Capture the cell that displays the provided text and extract its [x, y] central coordinate. 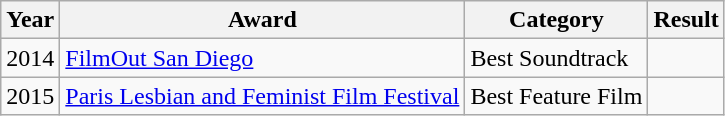
Result [686, 20]
2015 [30, 96]
FilmOut San Diego [262, 58]
Best Soundtrack [556, 58]
Paris Lesbian and Feminist Film Festival [262, 96]
Best Feature Film [556, 96]
Award [262, 20]
Year [30, 20]
Category [556, 20]
2014 [30, 58]
